Provide the [X, Y] coordinate of the cell's center where the given text is located.  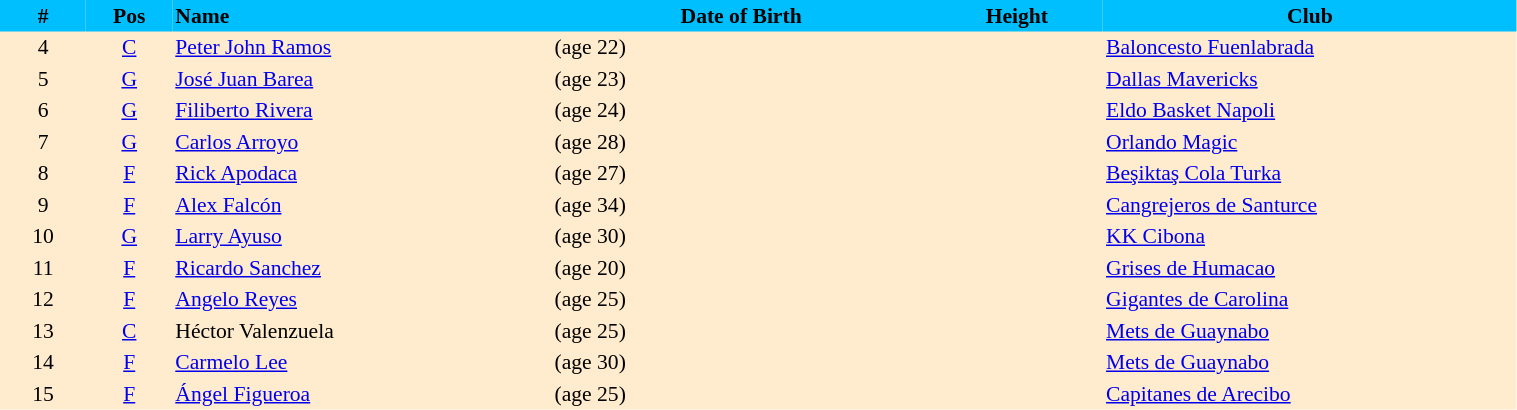
Grises de Humacao [1310, 268]
4 [43, 48]
Orlando Magic [1310, 142]
Carmelo Lee [362, 362]
Baloncesto Fuenlabrada [1310, 48]
(age 34) [742, 205]
Angelo Reyes [362, 300]
Dallas Mavericks [1310, 79]
11 [43, 268]
Beşiktaş Cola Turka [1310, 174]
(age 22) [742, 48]
Gigantes de Carolina [1310, 300]
Capitanes de Arecibo [1310, 394]
(age 20) [742, 268]
Cangrejeros de Santurce [1310, 205]
Héctor Valenzuela [362, 331]
José Juan Barea [362, 79]
Club [1310, 16]
Date of Birth [742, 16]
Ángel Figueroa [362, 394]
Filiberto Rivera [362, 110]
12 [43, 300]
15 [43, 394]
Peter John Ramos [362, 48]
# [43, 16]
Carlos Arroyo [362, 142]
(age 23) [742, 79]
6 [43, 110]
Pos [129, 16]
(age 24) [742, 110]
Height [1017, 16]
7 [43, 142]
9 [43, 205]
(age 28) [742, 142]
Name [362, 16]
10 [43, 236]
(age 27) [742, 174]
Larry Ayuso [362, 236]
5 [43, 79]
14 [43, 362]
Rick Apodaca [362, 174]
Eldo Basket Napoli [1310, 110]
8 [43, 174]
Alex Falcón [362, 205]
Ricardo Sanchez [362, 268]
KK Cibona [1310, 236]
13 [43, 331]
